For the text-containing cell, return its midpoint in (x, y) coordinate format. 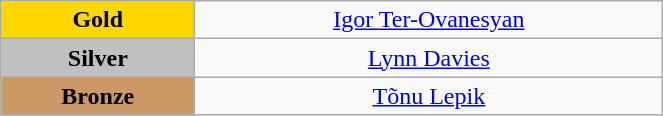
Bronze (98, 96)
Igor Ter-Ovanesyan (429, 20)
Gold (98, 20)
Silver (98, 58)
Lynn Davies (429, 58)
Tõnu Lepik (429, 96)
